Identify which cell holds the provided text, then report its (X, Y) central coordinate. 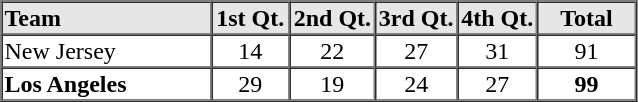
22 (332, 50)
Total (586, 18)
91 (586, 50)
19 (332, 84)
1st Qt. (250, 18)
4th Qt. (497, 18)
29 (250, 84)
New Jersey (106, 50)
24 (416, 84)
99 (586, 84)
31 (497, 50)
3rd Qt. (416, 18)
14 (250, 50)
Los Angeles (106, 84)
2nd Qt. (332, 18)
Team (106, 18)
